Determine the [x, y] coordinate at the center of the cell enclosing the given text.  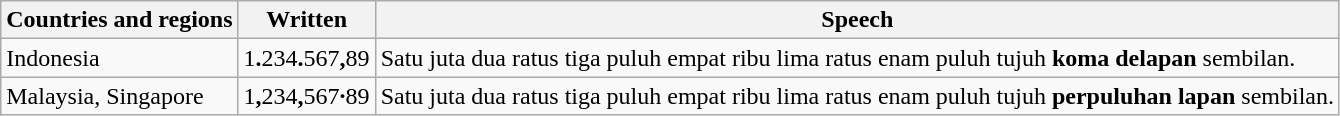
1.234.567,89 [306, 58]
Satu juta dua ratus tiga puluh empat ribu lima ratus enam puluh tujuh koma delapan sembilan. [857, 58]
Indonesia [120, 58]
Written [306, 20]
Speech [857, 20]
Satu juta dua ratus tiga puluh empat ribu lima ratus enam puluh tujuh perpuluhan lapan sembilan. [857, 96]
1,234,567·89 [306, 96]
Countries and regions [120, 20]
Malaysia, Singapore [120, 96]
